Provide the [X, Y] coordinate of the cell's center where the given text is located.  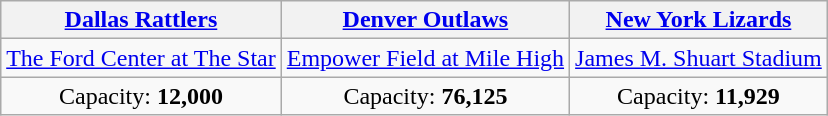
Dallas Rattlers [142, 20]
Capacity: 76,125 [425, 96]
The Ford Center at The Star [142, 58]
Empower Field at Mile High [425, 58]
James M. Shuart Stadium [699, 58]
New York Lizards [699, 20]
Capacity: 12,000 [142, 96]
Capacity: 11,929 [699, 96]
Denver Outlaws [425, 20]
